Identify which cell holds the provided text, then report its (x, y) central coordinate. 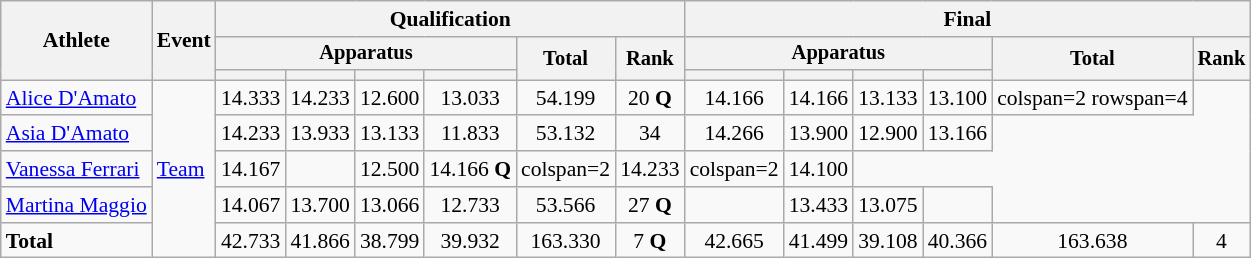
14.266 (734, 134)
53.566 (566, 205)
13.066 (390, 205)
Event (184, 40)
Athlete (76, 40)
13.700 (320, 205)
14.100 (818, 169)
13.900 (818, 134)
12.600 (390, 98)
14.166 Q (470, 169)
11.833 (470, 134)
Final (968, 19)
13.075 (888, 205)
14.167 (250, 169)
13.933 (320, 134)
13.100 (958, 98)
12.900 (888, 134)
14.333 (250, 98)
27 Q (650, 205)
53.132 (566, 134)
12.733 (470, 205)
Asia D'Amato (76, 134)
Martina Maggio (76, 205)
Team (184, 169)
13.033 (470, 98)
54.199 (566, 98)
34 (650, 134)
Vanessa Ferrari (76, 169)
Alice D'Amato (76, 98)
Qualification (450, 19)
13.433 (818, 205)
20 Q (650, 98)
14.067 (250, 205)
colspan=2 rowspan=4 (1092, 98)
12.500 (390, 169)
13.166 (958, 134)
